Find where the given text appears and provide that cell's center as [x, y] coordinate. 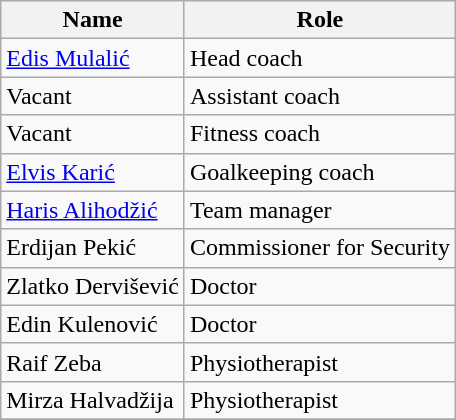
Goalkeeping coach [320, 172]
Zlatko Dervišević [93, 286]
Mirza Halvadžija [93, 400]
Commissioner for Security [320, 248]
Assistant coach [320, 96]
Edis Mulalić [93, 58]
Elvis Karić [93, 172]
Head coach [320, 58]
Name [93, 20]
Fitness coach [320, 134]
Haris Alihodžić [93, 210]
Raif Zeba [93, 362]
Role [320, 20]
Edin Kulenović [93, 324]
Erdijan Pekić [93, 248]
Team manager [320, 210]
